From the cell containing the given text, extract its center point as [X, Y] coordinate. 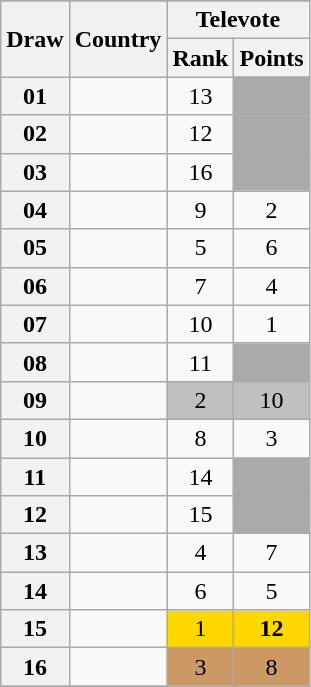
Points [272, 58]
04 [35, 210]
06 [35, 286]
Rank [200, 58]
03 [35, 172]
01 [35, 96]
07 [35, 324]
02 [35, 134]
Country [118, 39]
08 [35, 362]
Televote [238, 20]
9 [200, 210]
09 [35, 400]
Draw [35, 39]
05 [35, 248]
